Search for the cell housing the specified text and yield its (x, y) center coordinate. 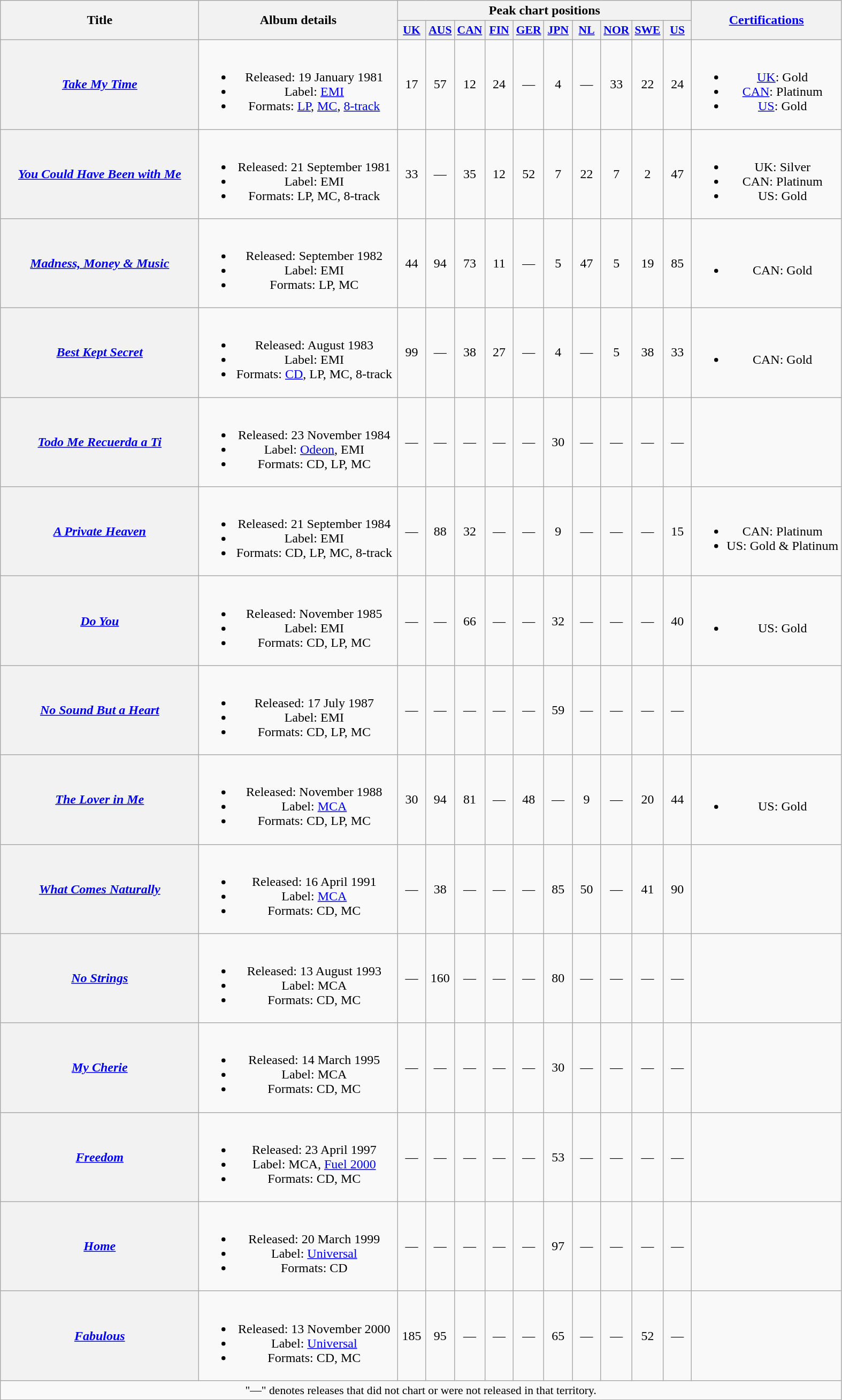
160 (440, 978)
Released: 19 January 1981Label: EMIFormats: LP, MC, 8-track (298, 85)
95 (440, 1335)
59 (558, 710)
Madness, Money & Music (99, 263)
Released: 23 April 1997Label: MCA, Fuel 2000Formats: CD, MC (298, 1157)
81 (470, 799)
65 (558, 1335)
57 (440, 85)
What Comes Naturally (99, 889)
97 (558, 1246)
73 (470, 263)
Do You (99, 621)
Title (99, 20)
48 (529, 799)
Released: 13 November 2000Label: UniversalFormats: CD, MC (298, 1335)
Todo Me Recuerda a Ti (99, 442)
Released: November 1988Label: MCAFormats: CD, LP, MC (298, 799)
88 (440, 532)
66 (470, 621)
50 (586, 889)
The Lover in Me (99, 799)
2 (647, 174)
Released: 16 April 1991Label: MCAFormats: CD, MC (298, 889)
GER (529, 30)
Released: 14 March 1995Label: MCAFormats: CD, MC (298, 1068)
CAN: PlatinumUS: Gold & Platinum (767, 532)
CAN (470, 30)
53 (558, 1157)
Best Kept Secret (99, 353)
Peak chart positions (545, 11)
Released: 13 August 1993Label: MCAFormats: CD, MC (298, 978)
US (677, 30)
UK: GoldCAN: PlatinumUS: Gold (767, 85)
UK (412, 30)
Released: 21 September 1981Label: EMIFormats: LP, MC, 8-track (298, 174)
Released: 20 March 1999Label: UniversalFormats: CD (298, 1246)
NL (586, 30)
27 (499, 353)
My Cherie (99, 1068)
90 (677, 889)
You Could Have Been with Me (99, 174)
SWE (647, 30)
FIN (499, 30)
185 (412, 1335)
Freedom (99, 1157)
Certifications (767, 20)
No Strings (99, 978)
Released: 17 July 1987Label: EMIFormats: CD, LP, MC (298, 710)
Released: 23 November 1984Label: Odeon, EMIFormats: CD, LP, MC (298, 442)
Released: August 1983Label: EMIFormats: CD, LP, MC, 8-track (298, 353)
JPN (558, 30)
Take My Time (99, 85)
20 (647, 799)
Album details (298, 20)
11 (499, 263)
99 (412, 353)
80 (558, 978)
No Sound But a Heart (99, 710)
Fabulous (99, 1335)
40 (677, 621)
"—" denotes releases that did not chart or were not released in that territory. (421, 1390)
17 (412, 85)
Released: 21 September 1984Label: EMIFormats: CD, LP, MC, 8-track (298, 532)
15 (677, 532)
NOR (616, 30)
Released: November 1985Label: EMIFormats: CD, LP, MC (298, 621)
UK: SilverCAN: PlatinumUS: Gold (767, 174)
Home (99, 1246)
35 (470, 174)
19 (647, 263)
AUS (440, 30)
A Private Heaven (99, 532)
Released: September 1982Label: EMIFormats: LP, MC (298, 263)
41 (647, 889)
